Output the (X, Y) coordinate of the center of the cell containing the given text.  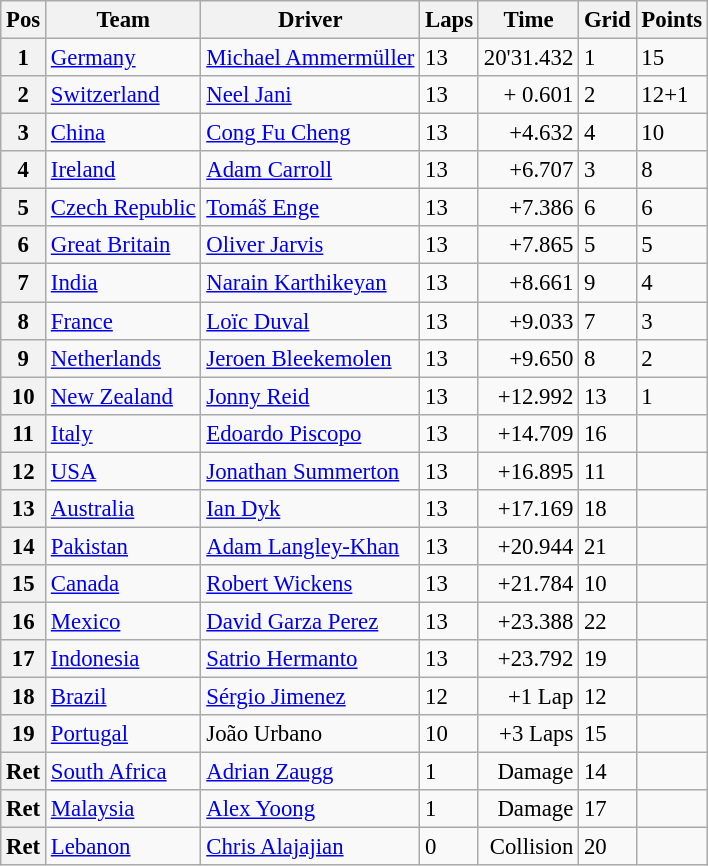
+16.895 (528, 471)
+12.992 (528, 396)
USA (124, 471)
+14.709 (528, 433)
+21.784 (528, 584)
Points (672, 20)
Canada (124, 584)
+9.033 (528, 321)
João Urbano (310, 734)
Adam Carroll (310, 170)
Mexico (124, 621)
Jonathan Summerton (310, 471)
Robert Wickens (310, 584)
+1 Lap (528, 697)
Adam Langley-Khan (310, 546)
+4.632 (528, 133)
Pos (24, 20)
New Zealand (124, 396)
Alex Yoong (310, 809)
Portugal (124, 734)
Ian Dyk (310, 509)
Oliver Jarvis (310, 245)
+7.386 (528, 208)
+23.792 (528, 659)
Indonesia (124, 659)
Grid (608, 20)
+20.944 (528, 546)
Pakistan (124, 546)
Tomáš Enge (310, 208)
20'31.432 (528, 58)
+23.388 (528, 621)
+6.707 (528, 170)
+3 Laps (528, 734)
Czech Republic (124, 208)
Switzerland (124, 95)
+9.650 (528, 358)
0 (450, 847)
Edoardo Piscopo (310, 433)
+8.661 (528, 283)
20 (608, 847)
21 (608, 546)
Michael Ammermüller (310, 58)
Malaysia (124, 809)
Australia (124, 509)
India (124, 283)
Netherlands (124, 358)
Satrio Hermanto (310, 659)
Collision (528, 847)
22 (608, 621)
Chris Alajajian (310, 847)
Neel Jani (310, 95)
Team (124, 20)
Jeroen Bleekemolen (310, 358)
12+1 (672, 95)
Great Britain (124, 245)
Ireland (124, 170)
Narain Karthikeyan (310, 283)
Brazil (124, 697)
Time (528, 20)
+17.169 (528, 509)
Adrian Zaugg (310, 772)
Laps (450, 20)
Italy (124, 433)
South Africa (124, 772)
Lebanon (124, 847)
+ 0.601 (528, 95)
David Garza Perez (310, 621)
France (124, 321)
Germany (124, 58)
Loïc Duval (310, 321)
Driver (310, 20)
Jonny Reid (310, 396)
Cong Fu Cheng (310, 133)
China (124, 133)
+7.865 (528, 245)
Sérgio Jimenez (310, 697)
